Return the (X, Y) coordinate for the center point of the cell that contains the specified text.  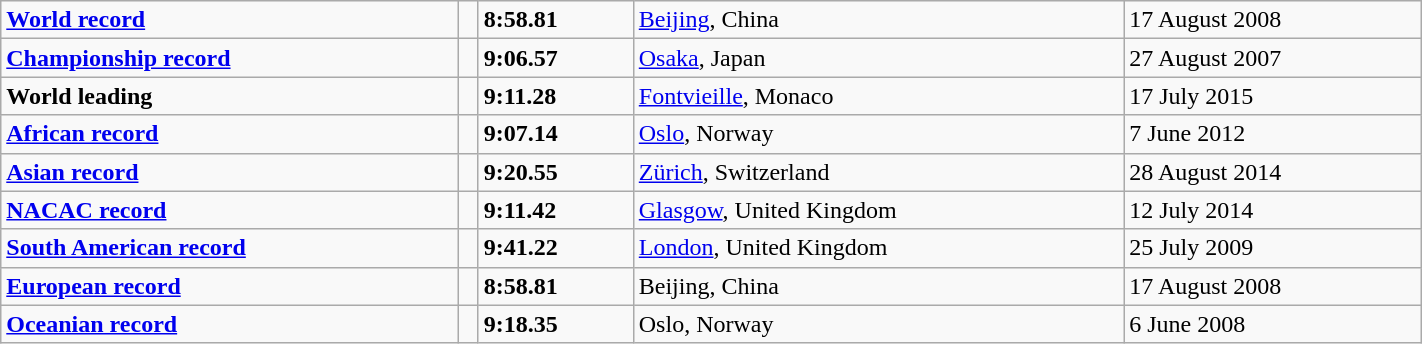
9:18.35 (556, 324)
Osaka, Japan (878, 58)
9:11.28 (556, 96)
World leading (230, 96)
World record (230, 20)
South American record (230, 248)
25 July 2009 (1273, 248)
African record (230, 134)
6 June 2008 (1273, 324)
Zürich, Switzerland (878, 172)
Championship record (230, 58)
European record (230, 286)
27 August 2007 (1273, 58)
9:06.57 (556, 58)
28 August 2014 (1273, 172)
London, United Kingdom (878, 248)
9:41.22 (556, 248)
Asian record (230, 172)
17 July 2015 (1273, 96)
9:20.55 (556, 172)
Glasgow, United Kingdom (878, 210)
7 June 2012 (1273, 134)
9:11.42 (556, 210)
Oceanian record (230, 324)
9:07.14 (556, 134)
12 July 2014 (1273, 210)
Fontvieille, Monaco (878, 96)
NACAC record (230, 210)
